Search for the cell housing the specified text and yield its [X, Y] center coordinate. 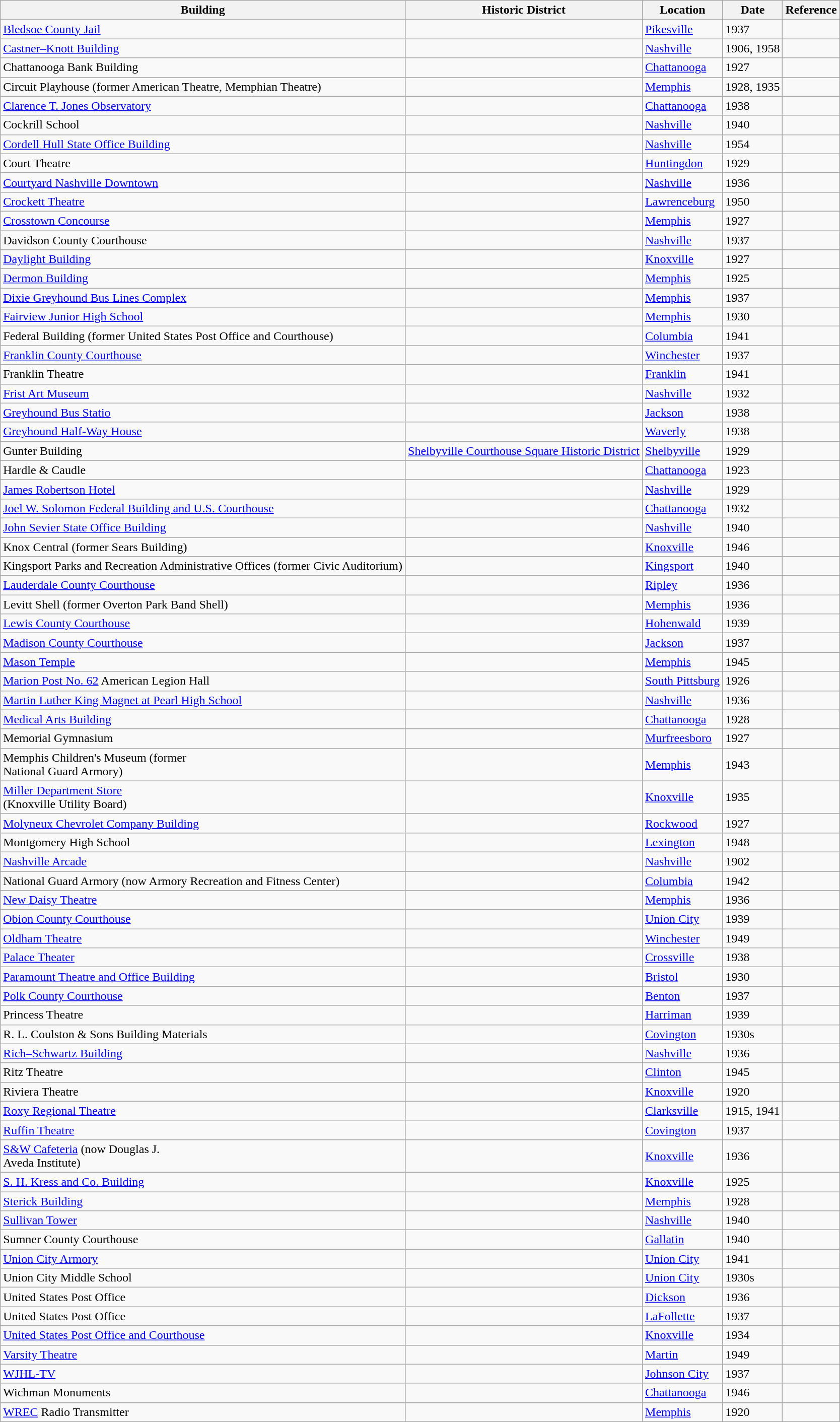
S&W Cafeteria (now Douglas J.Aveda Institute) [203, 1156]
Franklin [683, 374]
Bledsoe County Jail [203, 29]
Lexington [683, 842]
Courtyard Nashville Downtown [203, 182]
Cockrill School [203, 125]
Gunter Building [203, 451]
Madison County Courthouse [203, 643]
James Robertson Hotel [203, 489]
Martin Luther King Magnet at Pearl High School [203, 700]
Obion County Courthouse [203, 919]
Knox Central (former Sears Building) [203, 547]
Clarence T. Jones Observatory [203, 106]
United States Post Office and Courthouse [203, 1335]
Hardle & Caudle [203, 470]
Harriman [683, 1015]
Fairview Junior High School [203, 317]
Clinton [683, 1072]
Greyhound Half-Way House [203, 432]
Castner–Knott Building [203, 48]
Benton [683, 996]
Johnson City [683, 1374]
Huntingdon [683, 163]
Sullivan Tower [203, 1221]
Crossville [683, 958]
1948 [752, 842]
Historic District [524, 10]
National Guard Armory (now Armory Recreation and Fitness Center) [203, 881]
Building [203, 10]
Date [752, 10]
South Pittsburg [683, 681]
1923 [752, 470]
Pikesville [683, 29]
Davidson County Courthouse [203, 240]
Franklin County Courthouse [203, 355]
Daylight Building [203, 259]
WJHL-TV [203, 1374]
Princess Theatre [203, 1015]
Union City Middle School [203, 1278]
Dermon Building [203, 279]
1950 [752, 201]
Sumner County Courthouse [203, 1240]
Paramount Theatre and Office Building [203, 977]
Marion Post No. 62 American Legion Hall [203, 681]
John Sevier State Office Building [203, 527]
Medical Arts Building [203, 719]
1906, 1958 [752, 48]
New Daisy Theatre [203, 900]
Waverly [683, 432]
1934 [752, 1335]
Sterick Building [203, 1201]
Lawrenceburg [683, 201]
Oldham Theatre [203, 938]
Ripley [683, 585]
Levitt Shell (former Overton Park Band Shell) [203, 604]
Lauderdale County Courthouse [203, 585]
Franklin Theatre [203, 374]
Bristol [683, 977]
Joel W. Solomon Federal Building and U.S. Courthouse [203, 508]
Roxy Regional Theatre [203, 1111]
Greyhound Bus Statio [203, 413]
Polk County Courthouse [203, 996]
WREC Radio Transmitter [203, 1412]
Rich–Schwartz Building [203, 1053]
LaFollette [683, 1316]
Memorial Gymnasium [203, 738]
Mason Temple [203, 662]
Riviera Theatre [203, 1092]
Dickson [683, 1297]
Location [683, 10]
Palace Theater [203, 958]
1942 [752, 881]
Rockwood [683, 823]
1943 [752, 765]
Circuit Playhouse (former American Theatre, Memphian Theatre) [203, 87]
Gallatin [683, 1240]
Varsity Theatre [203, 1355]
Federal Building (former United States Post Office and Courthouse) [203, 336]
R. L. Coulston & Sons Building Materials [203, 1034]
1915, 1941 [752, 1111]
Reference [811, 10]
Ruffin Theatre [203, 1130]
Kingsport Parks and Recreation Administrative Offices (former Civic Auditorium) [203, 566]
1926 [752, 681]
Clarksville [683, 1111]
Chattanooga Bank Building [203, 67]
1954 [752, 144]
Cordell Hull State Office Building [203, 144]
Shelbyville [683, 451]
Kingsport [683, 566]
Crockett Theatre [203, 201]
1902 [752, 861]
Ritz Theatre [203, 1072]
Dixie Greyhound Bus Lines Complex [203, 298]
Shelbyville Courthouse Square Historic District [524, 451]
Murfreesboro [683, 738]
Union City Armory [203, 1259]
Wichman Monuments [203, 1393]
Hohenwald [683, 624]
Court Theatre [203, 163]
Memphis Children's Museum (formerNational Guard Armory) [203, 765]
Frist Art Museum [203, 393]
Nashville Arcade [203, 861]
Miller Department Store(Knoxville Utility Board) [203, 797]
Molyneux Chevrolet Company Building [203, 823]
Crosstown Concourse [203, 221]
S. H. Kress and Co. Building [203, 1182]
1928, 1935 [752, 87]
Martin [683, 1355]
1935 [752, 797]
Montgomery High School [203, 842]
Lewis County Courthouse [203, 624]
